Determine the (X, Y) coordinate at the center of the cell enclosing the given text.  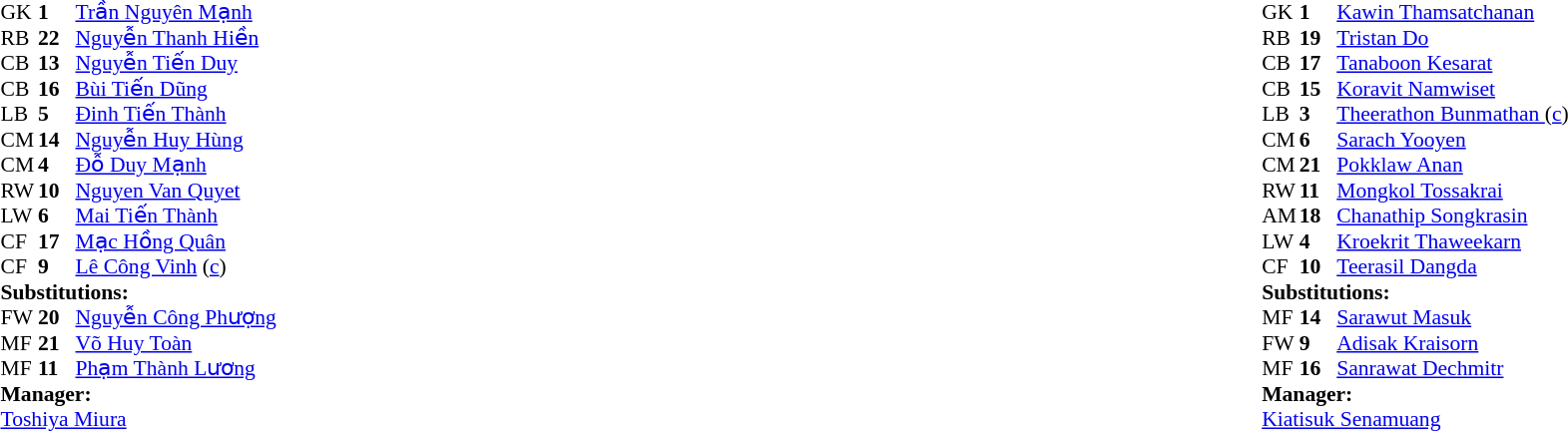
Nguyễn Thanh Hiền (176, 38)
20 (57, 318)
Nguyễn Tiến Duy (176, 63)
Bùi Tiến Dũng (176, 89)
Nguyễn Công Phượng (176, 318)
Mạc Hồng Quân (176, 241)
22 (57, 38)
5 (57, 115)
Mai Tiến Thành (176, 216)
13 (57, 63)
Manager: (138, 394)
Substitutions: (138, 292)
Nguyen Van Quyet (176, 191)
Nguyễn Huy Hùng (176, 140)
3 (1318, 115)
Trần Nguyên Mạnh (176, 13)
Võ Huy Toàn (176, 343)
Đỗ Duy Mạnh (176, 165)
Đinh Tiến Thành (176, 115)
AM (1281, 216)
18 (1318, 216)
19 (1318, 38)
Lê Công Vinh (c) (176, 266)
Phạm Thành Lương (176, 368)
15 (1318, 89)
